Scan for the cell matching the given text and deliver its [x, y] coordinate at center. 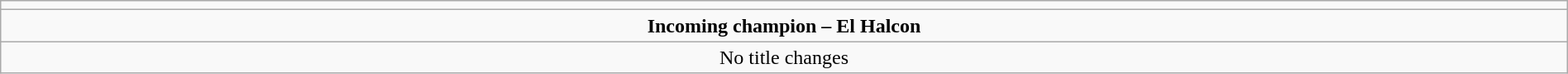
Incoming champion – El Halcon [784, 26]
No title changes [784, 57]
